Detect which cell encompasses the target text, then output its [X, Y] center coordinate. 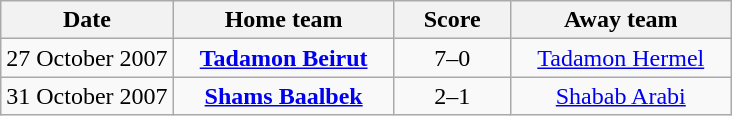
27 October 2007 [87, 58]
31 October 2007 [87, 96]
Shabab Arabi [620, 96]
7–0 [452, 58]
Tadamon Hermel [620, 58]
Score [452, 20]
Tadamon Beirut [284, 58]
Away team [620, 20]
Home team [284, 20]
Date [87, 20]
2–1 [452, 96]
Shams Baalbek [284, 96]
